Pinpoint the cell where the given text exists, returning its (X, Y) midpoint coordinate. 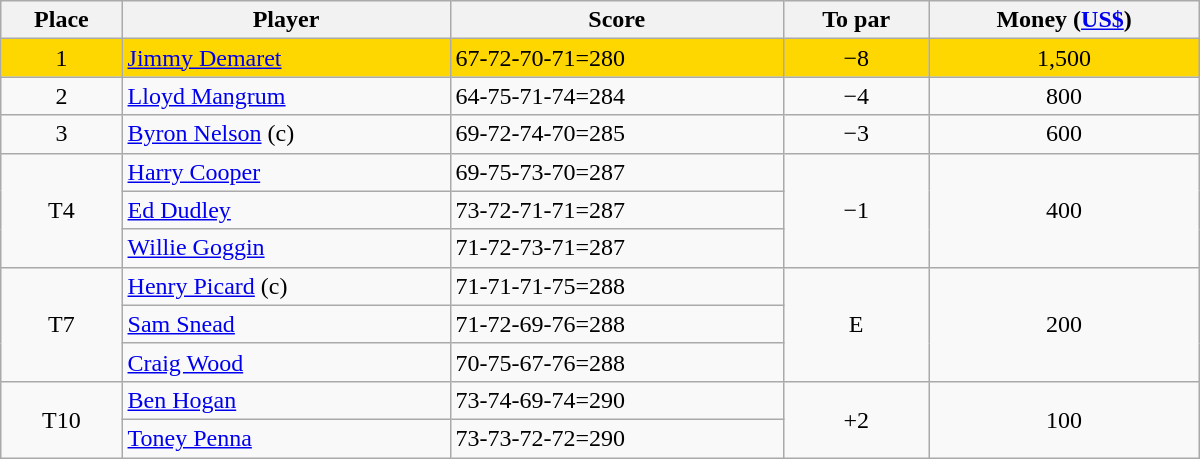
73-72-71-71=287 (616, 210)
Score (616, 20)
2 (62, 96)
64-75-71-74=284 (616, 96)
Ben Hogan (286, 400)
67-72-70-71=280 (616, 58)
71-72-69-76=288 (616, 324)
Henry Picard (c) (286, 286)
Player (286, 20)
Money (US$) (1064, 20)
E (856, 324)
−3 (856, 134)
−1 (856, 210)
Byron Nelson (c) (286, 134)
69-72-74-70=285 (616, 134)
73-73-72-72=290 (616, 438)
Ed Dudley (286, 210)
Sam Snead (286, 324)
T7 (62, 324)
−8 (856, 58)
−4 (856, 96)
Willie Goggin (286, 248)
400 (1064, 210)
Lloyd Mangrum (286, 96)
70-75-67-76=288 (616, 362)
1,500 (1064, 58)
T4 (62, 210)
100 (1064, 419)
200 (1064, 324)
Place (62, 20)
+2 (856, 419)
800 (1064, 96)
Jimmy Demaret (286, 58)
To par (856, 20)
71-71-71-75=288 (616, 286)
69-75-73-70=287 (616, 172)
600 (1064, 134)
Toney Penna (286, 438)
Craig Wood (286, 362)
73-74-69-74=290 (616, 400)
71-72-73-71=287 (616, 248)
1 (62, 58)
3 (62, 134)
Harry Cooper (286, 172)
T10 (62, 419)
